Return (X, Y) of the center of cell containing provided text 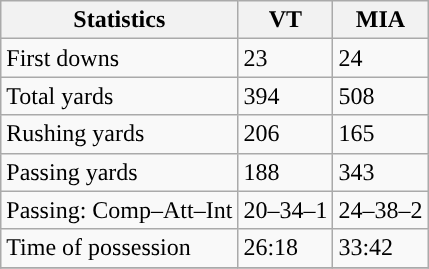
188 (286, 172)
Passing yards (120, 172)
206 (286, 134)
Total yards (120, 96)
VT (286, 20)
Time of possession (120, 248)
26:18 (286, 248)
MIA (380, 20)
20–34–1 (286, 210)
First downs (120, 58)
Rushing yards (120, 134)
24–38–2 (380, 210)
165 (380, 134)
508 (380, 96)
33:42 (380, 248)
394 (286, 96)
23 (286, 58)
Statistics (120, 20)
Passing: Comp–Att–Int (120, 210)
24 (380, 58)
343 (380, 172)
